Extract the [x, y] coordinate from the center of the cell holding the provided text.  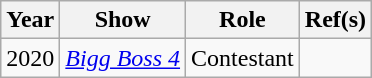
Contestant [243, 58]
2020 [30, 58]
Year [30, 20]
Show [123, 20]
Bigg Boss 4 [123, 58]
Role [243, 20]
Ref(s) [335, 20]
